Output the (x, y) coordinate of the center of the cell containing the given text.  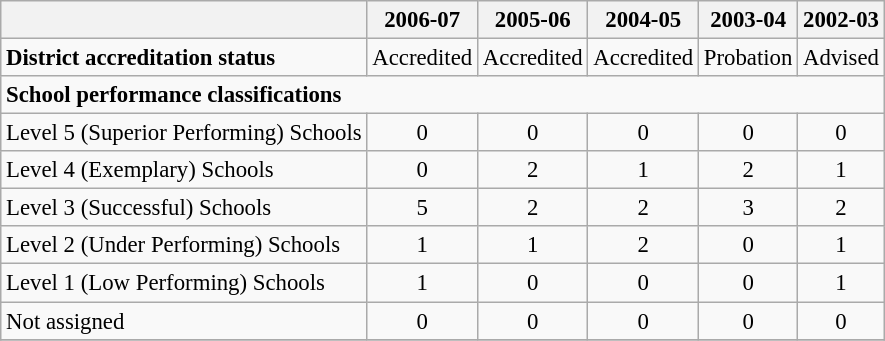
2006-07 (422, 20)
Level 3 (Successful) Schools (184, 208)
2003-04 (748, 20)
5 (422, 208)
Level 2 (Under Performing) Schools (184, 245)
3 (748, 208)
2002-03 (842, 20)
2005-06 (532, 20)
Probation (748, 58)
Level 1 (Low Performing) Schools (184, 283)
School performance classifications (442, 95)
District accreditation status (184, 58)
Not assigned (184, 321)
Level 5 (Superior Performing) Schools (184, 133)
Advised (842, 58)
Level 4 (Exemplary) Schools (184, 170)
2004-05 (644, 20)
